Identify which cell holds the provided text, then report its [x, y] central coordinate. 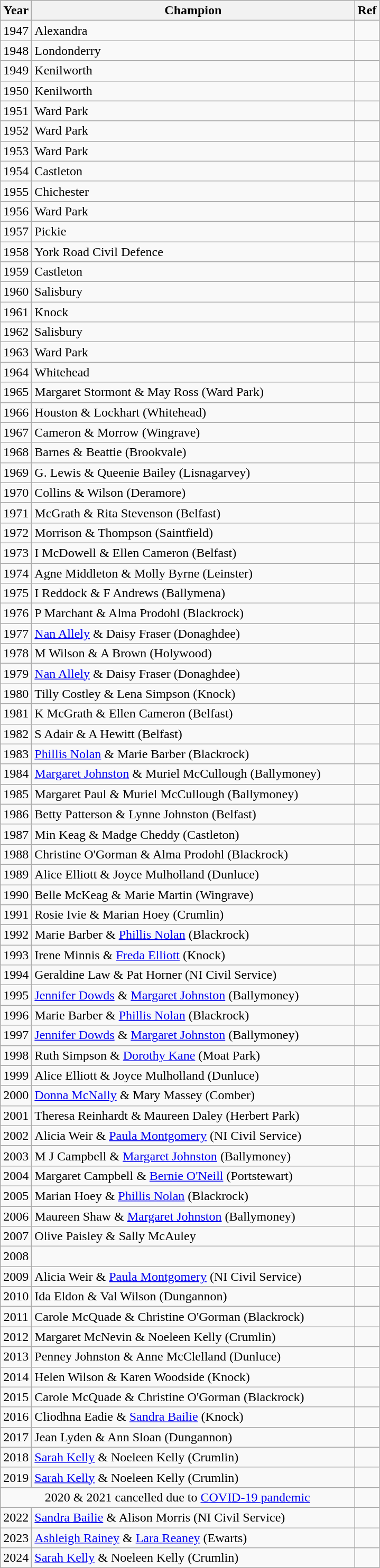
1949 [16, 71]
1974 [16, 573]
S Adair & A Hewitt (Belfast) [193, 734]
Londonderry [193, 51]
Belle McKeag & Marie Martin (Wingrave) [193, 895]
Whitehead [193, 372]
2006 [16, 1216]
1958 [16, 252]
Geraldine Law & Pat Horner (NI Civil Service) [193, 975]
Jean Lyden & Ann Sloan (Dungannon) [193, 1437]
Ruth Simpson & Dorothy Kane (Moat Park) [193, 1055]
Ashleigh Rainey & Lara Reaney (Ewarts) [193, 1538]
Barnes & Beattie (Brookvale) [193, 452]
Cliodhna Eadie & Sandra Bailie (Knock) [193, 1417]
2007 [16, 1236]
Chichester [193, 191]
Helen Wilson & Karen Woodside (Knock) [193, 1377]
2002 [16, 1136]
2009 [16, 1277]
2001 [16, 1116]
Tilly Costley & Lena Simpson (Knock) [193, 694]
Christine O'Gorman & Alma Prodohl (Blackrock) [193, 854]
Houston & Lockhart (Whitehead) [193, 412]
1957 [16, 231]
Agne Middleton & Molly Byrne (Leinster) [193, 573]
Margaret Paul & Muriel McCullough (Ballymoney) [193, 794]
G. Lewis & Queenie Bailey (Lisnagarvey) [193, 473]
1962 [16, 332]
1969 [16, 473]
1998 [16, 1055]
1991 [16, 915]
Margaret McNevin & Noeleen Kelly (Crumlin) [193, 1337]
Marian Hoey & Phillis Nolan (Blackrock) [193, 1196]
2016 [16, 1417]
2004 [16, 1176]
1959 [16, 272]
Ref [367, 11]
1986 [16, 814]
Betty Patterson & Lynne Johnston (Belfast) [193, 814]
1980 [16, 694]
1970 [16, 493]
Margaret Stormont & May Ross (Ward Park) [193, 392]
1955 [16, 191]
Rosie Ivie & Marian Hoey (Crumlin) [193, 915]
1968 [16, 452]
1973 [16, 553]
1975 [16, 593]
1953 [16, 151]
Theresa Reinhardt & Maureen Daley (Herbert Park) [193, 1116]
McGrath & Rita Stevenson (Belfast) [193, 513]
1966 [16, 412]
1948 [16, 51]
1993 [16, 955]
Irene Minnis & Freda Elliott (Knock) [193, 955]
1984 [16, 774]
2003 [16, 1156]
1997 [16, 1035]
Cameron & Morrow (Wingrave) [193, 432]
Phillis Nolan & Marie Barber (Blackrock) [193, 754]
1982 [16, 734]
2010 [16, 1297]
Maureen Shaw & Margaret Johnston (Ballymoney) [193, 1216]
1992 [16, 935]
1954 [16, 171]
1964 [16, 372]
1951 [16, 111]
1987 [16, 834]
1965 [16, 392]
1961 [16, 312]
1995 [16, 995]
M J Campbell & Margaret Johnston (Ballymoney) [193, 1156]
2000 [16, 1095]
I McDowell & Ellen Cameron (Belfast) [193, 553]
1985 [16, 794]
Margaret Campbell & Bernie O'Neill (Portstewart) [193, 1176]
1999 [16, 1075]
2024 [16, 1558]
1967 [16, 432]
1983 [16, 754]
2005 [16, 1196]
1989 [16, 874]
2011 [16, 1317]
K McGrath & Ellen Cameron (Belfast) [193, 714]
Year [16, 11]
1971 [16, 513]
Olive Paisley & Sally McAuley [193, 1236]
2022 [16, 1517]
1996 [16, 1015]
Alexandra [193, 31]
1981 [16, 714]
2008 [16, 1257]
Margaret Johnston & Muriel McCullough (Ballymoney) [193, 774]
2020 & 2021 cancelled due to COVID-19 pandemic [178, 1497]
I Reddock & F Andrews (Ballymena) [193, 593]
2019 [16, 1477]
1977 [16, 634]
1947 [16, 31]
Collins & Wilson (Deramore) [193, 493]
2014 [16, 1377]
Ida Eldon & Val Wilson (Dungannon) [193, 1297]
1963 [16, 352]
2017 [16, 1437]
2013 [16, 1357]
1950 [16, 91]
1979 [16, 674]
2023 [16, 1538]
P Marchant & Alma Prodohl (Blackrock) [193, 613]
Pickie [193, 231]
York Road Civil Defence [193, 252]
2018 [16, 1457]
2015 [16, 1397]
1978 [16, 654]
Min Keag & Madge Cheddy (Castleton) [193, 834]
2012 [16, 1337]
Morrison & Thompson (Saintfield) [193, 533]
Penney Johnston & Anne McClelland (Dunluce) [193, 1357]
Sandra Bailie & Alison Morris (NI Civil Service) [193, 1517]
Donna McNally & Mary Massey (Comber) [193, 1095]
Champion [193, 11]
1956 [16, 211]
1994 [16, 975]
1976 [16, 613]
1952 [16, 131]
1988 [16, 854]
1990 [16, 895]
1960 [16, 292]
1972 [16, 533]
M Wilson & A Brown (Holywood) [193, 654]
Knock [193, 312]
